From the cell containing the given text, extract its center point as [X, Y] coordinate. 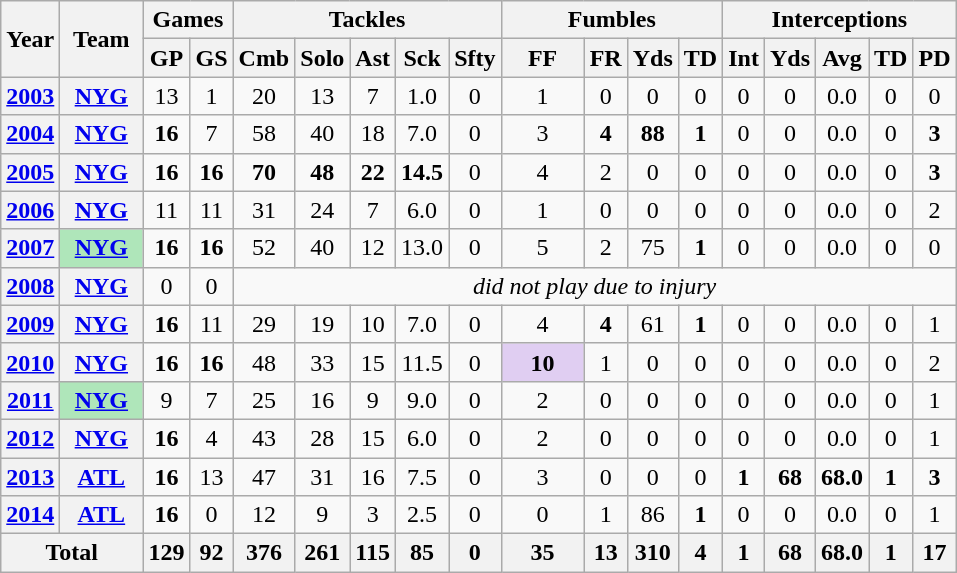
86 [652, 515]
2005 [30, 172]
GS [212, 58]
Int [744, 58]
2008 [30, 286]
58 [264, 134]
2011 [30, 400]
129 [166, 553]
28 [322, 438]
14.5 [422, 172]
22 [373, 172]
20 [264, 96]
61 [652, 324]
Fumbles [612, 20]
11.5 [422, 362]
Year [30, 39]
75 [652, 248]
2006 [30, 210]
70 [264, 172]
85 [422, 553]
115 [373, 553]
Team [102, 39]
Solo [322, 58]
2003 [30, 96]
1.0 [422, 96]
Avg [842, 58]
261 [322, 553]
GP [166, 58]
2009 [30, 324]
310 [652, 553]
33 [322, 362]
2012 [30, 438]
92 [212, 553]
2010 [30, 362]
19 [322, 324]
Sck [422, 58]
18 [373, 134]
2004 [30, 134]
24 [322, 210]
FF [542, 58]
2013 [30, 477]
376 [264, 553]
25 [264, 400]
Tackles [367, 20]
2.5 [422, 515]
Games [188, 20]
9.0 [422, 400]
52 [264, 248]
17 [934, 553]
2007 [30, 248]
7.5 [422, 477]
88 [652, 134]
PD [934, 58]
Ast [373, 58]
5 [542, 248]
29 [264, 324]
Cmb [264, 58]
47 [264, 477]
35 [542, 553]
43 [264, 438]
FR [606, 58]
Sfty [475, 58]
Interceptions [840, 20]
2014 [30, 515]
Total [72, 553]
did not play due to injury [594, 286]
13.0 [422, 248]
